Locate the cell with the specified text and output its [x, y] center coordinate. 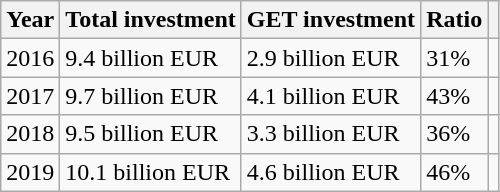
10.1 billion EUR [151, 172]
2016 [30, 58]
9.5 billion EUR [151, 134]
2017 [30, 96]
Year [30, 20]
3.3 billion EUR [330, 134]
4.6 billion EUR [330, 172]
9.4 billion EUR [151, 58]
2019 [30, 172]
46% [454, 172]
4.1 billion EUR [330, 96]
2.9 billion EUR [330, 58]
Ratio [454, 20]
2018 [30, 134]
9.7 billion EUR [151, 96]
Total investment [151, 20]
GET investment [330, 20]
31% [454, 58]
36% [454, 134]
43% [454, 96]
